Provide the [x, y] coordinate of the cell's center where the given text is located.  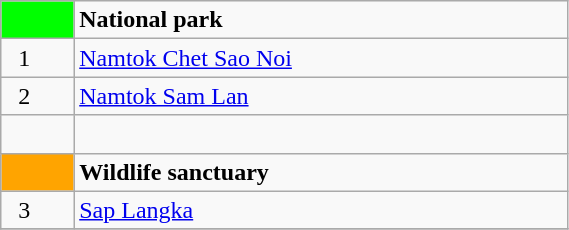
Namtok Sam Lan [321, 96]
Namtok Chet Sao Noi [321, 58]
Sap Langka [321, 210]
1 [38, 58]
3 [38, 210]
National park [321, 20]
2 [38, 96]
Wildlife sanctuary [321, 172]
